Extract the [x, y] coordinate from the center of the cell holding the provided text.  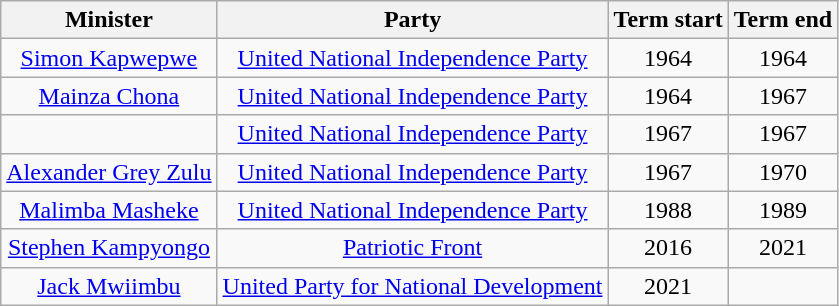
Alexander Grey Zulu [109, 172]
Party [412, 20]
1988 [668, 210]
Minister [109, 20]
1989 [783, 210]
Jack Mwiimbu [109, 286]
United Party for National Development [412, 286]
1970 [783, 172]
Term start [668, 20]
Simon Kapwepwe [109, 58]
Malimba Masheke [109, 210]
2016 [668, 248]
Term end [783, 20]
Patriotic Front [412, 248]
Mainza Chona [109, 96]
Stephen Kampyongo [109, 248]
